Provide the [x, y] coordinate of the cell's center where the given text is located.  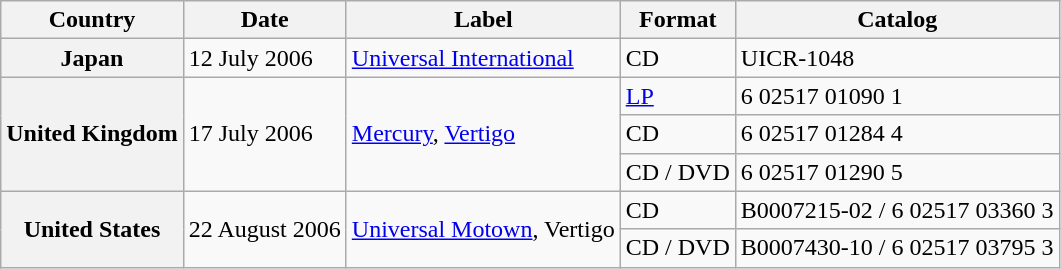
LP [678, 96]
17 July 2006 [264, 134]
United States [92, 229]
6 02517 01290 5 [897, 172]
United Kingdom [92, 134]
B0007430-10 / 6 02517 03795 3 [897, 248]
Label [483, 20]
Universal Motown, Vertigo [483, 229]
Universal International [483, 58]
12 July 2006 [264, 58]
Format [678, 20]
UICR-1048 [897, 58]
B0007215-02 / 6 02517 03360 3 [897, 210]
22 August 2006 [264, 229]
6 02517 01284 4 [897, 134]
Mercury, Vertigo [483, 134]
6 02517 01090 1 [897, 96]
Date [264, 20]
Japan [92, 58]
Country [92, 20]
Catalog [897, 20]
